For the text-containing cell, return its midpoint in [x, y] coordinate format. 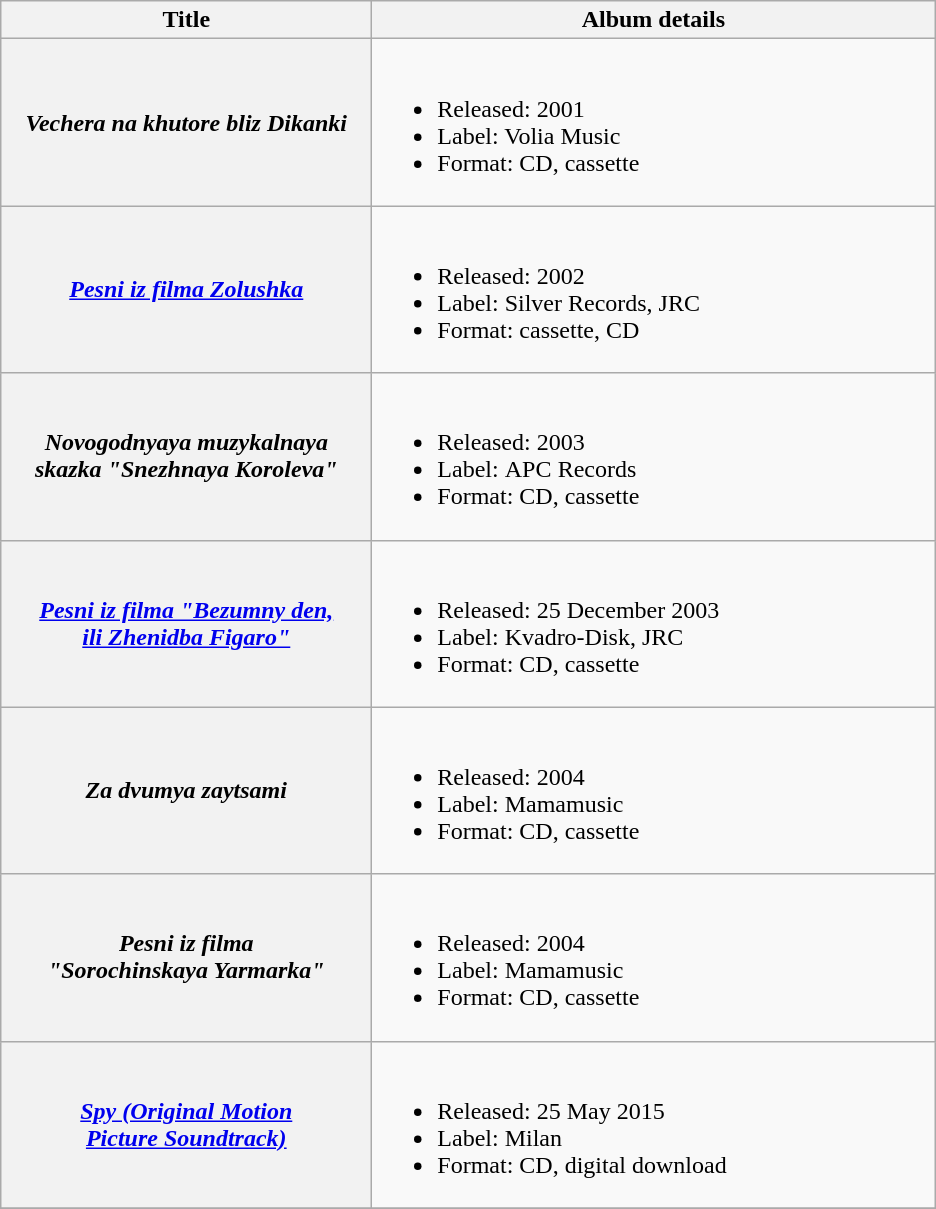
Released: 2003Label: АРС RecordsFormat: CD, cassette [654, 456]
Spy (Original Motion Picture Soundtrack) [186, 1124]
Released: 25 December 2003Label: Kvadro-Disk, JRCFormat: CD, cassette [654, 624]
Za dvumya zaytsami [186, 790]
Novogodnyaya muzykalnaya skazka "Snezhnaya Koroleva" [186, 456]
Vechera na khutore bliz Dikanki [186, 122]
Pesni iz filma "Bezumny den, ili Zhenidba Figaro" [186, 624]
Album details [654, 20]
Title [186, 20]
Released: 2001Label: Volia MusicFormat: CD, cassette [654, 122]
Released: 2002Label: Silver Records, JRCFormat: cassette, CD [654, 290]
Pesni iz filma "Sorochinskaya Yarmarka" [186, 958]
Released: 25 May 2015Label: MilanFormat: CD, digital download [654, 1124]
Pesni iz filma Zolushka [186, 290]
